Determine the [X, Y] coordinate at the center of the cell enclosing the given text.  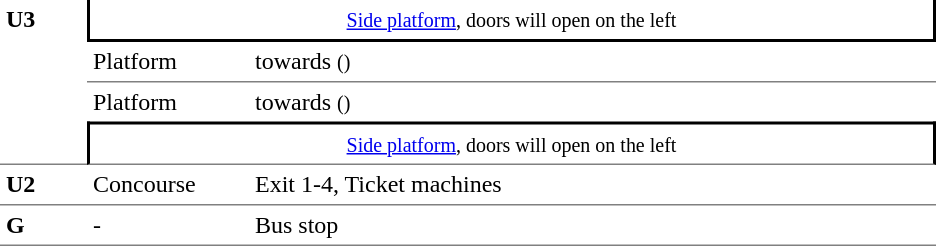
G [44, 226]
- [168, 226]
Concourse [168, 185]
Bus stop [592, 226]
Exit 1-4, Ticket machines [592, 185]
U3 [44, 82]
U2 [44, 185]
